Identify which cell holds the provided text, then report its [x, y] central coordinate. 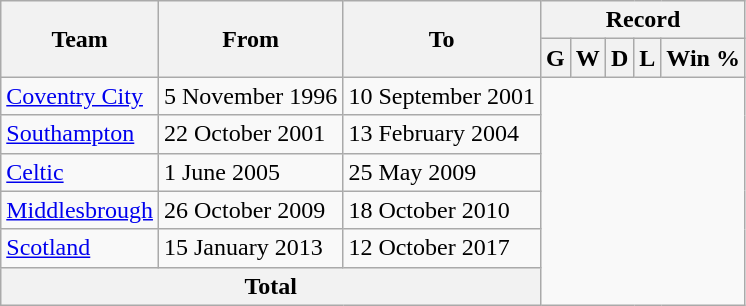
1 June 2005 [250, 172]
Total [271, 286]
12 October 2017 [442, 248]
18 October 2010 [442, 210]
Celtic [80, 172]
15 January 2013 [250, 248]
Scotland [80, 248]
Team [80, 39]
25 May 2009 [442, 172]
W [588, 58]
Southampton [80, 134]
From [250, 39]
L [648, 58]
5 November 1996 [250, 96]
Record [644, 20]
D [619, 58]
13 February 2004 [442, 134]
To [442, 39]
Middlesbrough [80, 210]
22 October 2001 [250, 134]
26 October 2009 [250, 210]
G [556, 58]
Win % [704, 58]
Coventry City [80, 96]
10 September 2001 [442, 96]
